Determine the (x, y) coordinate at the center of the cell enclosing the given text.  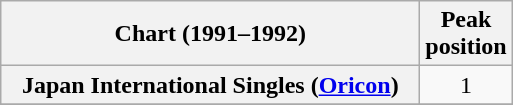
1 (466, 85)
Japan International Singles (Oricon) (210, 85)
Peakposition (466, 34)
Chart (1991–1992) (210, 34)
